Identify which cell holds the provided text, then report its (X, Y) central coordinate. 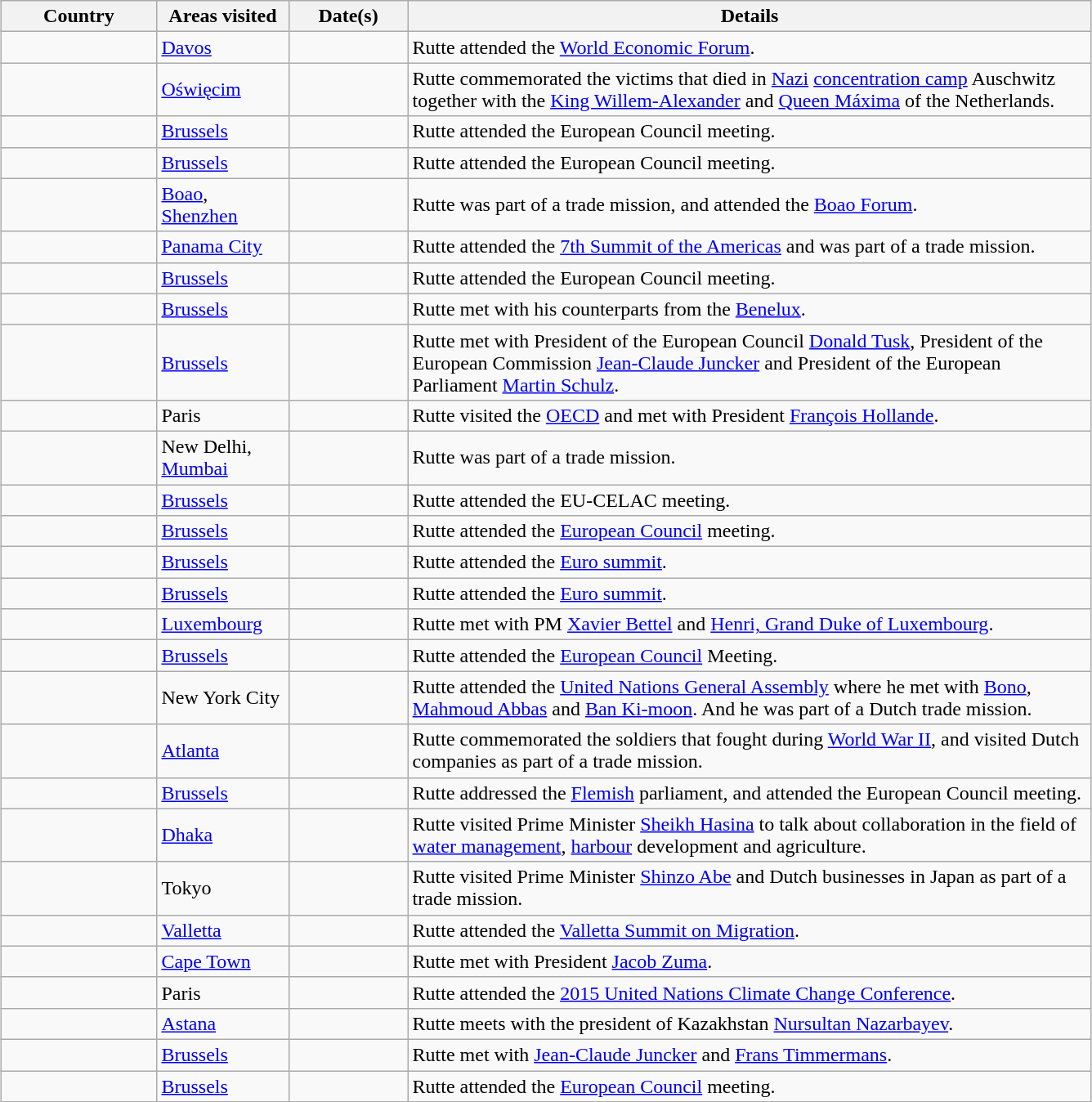
Rutte attended the United Nations General Assembly where he met with Bono, Mahmoud Abbas and Ban Ki-moon. And he was part of a Dutch trade mission. (750, 698)
Tokyo (222, 888)
Rutte met with PM Xavier Bettel and Henri, Grand Duke of Luxembourg. (750, 625)
Davos (222, 47)
Atlanta (222, 750)
Rutte visited the OECD and met with President François Hollande. (750, 415)
Rutte attended the Valletta Summit on Migration. (750, 930)
Cape Town (222, 961)
Valletta (222, 930)
Boao, Shenzhen (222, 204)
Date(s) (348, 16)
Rutte met with his counterparts from the Benelux. (750, 309)
Details (750, 16)
Rutte attended the EU-CELAC meeting. (750, 499)
Rutte commemorated the soldiers that fought during World War II, and visited Dutch companies as part of a trade mission. (750, 750)
Rutte attended the 2015 United Nations Climate Change Conference. (750, 992)
Panama City (222, 247)
Rutte addressed the Flemish parliament, and attended the European Council meeting. (750, 793)
Luxembourg (222, 625)
Areas visited (222, 16)
Rutte met with President Jacob Zuma. (750, 961)
Rutte visited Prime Minister Sheikh Hasina to talk about collaboration in the field of water management, harbour development and agriculture. (750, 835)
Rutte met with Jean-Claude Juncker and Frans Timmermans. (750, 1055)
Rutte was part of a trade mission. (750, 458)
Rutte attended the European Council Meeting. (750, 656)
Rutte meets with the president of Kazakhstan Nursultan Nazarbayev. (750, 1024)
Rutte visited Prime Minister Shinzo Abe and Dutch businesses in Japan as part of a trade mission. (750, 888)
Country (78, 16)
Rutte was part of a trade mission, and attended the Boao Forum. (750, 204)
Dhaka (222, 835)
Astana (222, 1024)
Oświęcim (222, 90)
New York City (222, 698)
New Delhi, Mumbai (222, 458)
Rutte attended the 7th Summit of the Americas and was part of a trade mission. (750, 247)
Rutte attended the World Economic Forum. (750, 47)
